Identify which cell holds the provided text, then report its [X, Y] central coordinate. 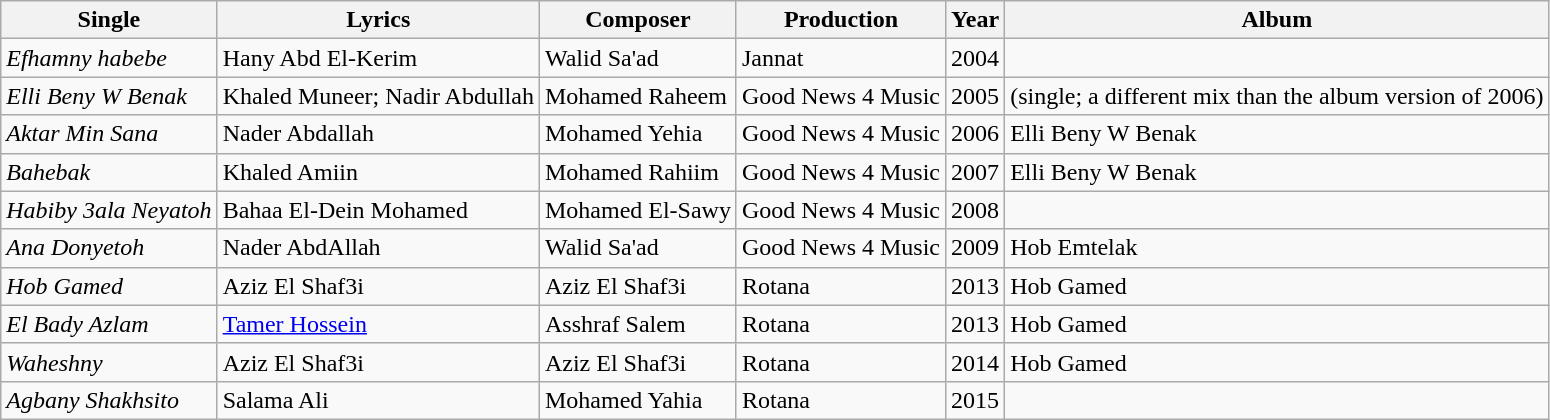
2007 [976, 172]
2004 [976, 58]
Khaled Amiin [378, 172]
Composer [638, 20]
Khaled Muneer; Nadir Abdullah [378, 96]
Bahebak [109, 172]
Lyrics [378, 20]
2006 [976, 134]
Mohamed El-Sawy [638, 210]
Bahaa El-Dein Mohamed [378, 210]
Tamer Hossein [378, 324]
Nader AbdAllah [378, 248]
Mohamed Yehia [638, 134]
Year [976, 20]
Ana Donyetoh [109, 248]
Salama Ali [378, 400]
Hany Abd El-Kerim [378, 58]
Waheshny [109, 362]
Hob Emtelak [1277, 248]
Efhamny habebe [109, 58]
Nader Abdallah [378, 134]
Mohamed Yahia [638, 400]
2014 [976, 362]
Album [1277, 20]
Aktar Min Sana [109, 134]
Production [840, 20]
Asshraf Salem [638, 324]
2009 [976, 248]
2005 [976, 96]
2015 [976, 400]
Agbany Shakhsito [109, 400]
Habiby 3ala Neyatoh [109, 210]
Single [109, 20]
Mohamed Raheem [638, 96]
(single; a different mix than the album version of 2006) [1277, 96]
El Bady Azlam [109, 324]
Mohamed Rahiim [638, 172]
Jannat [840, 58]
2008 [976, 210]
